Provide the [X, Y] coordinate of the cell's center where the given text is located.  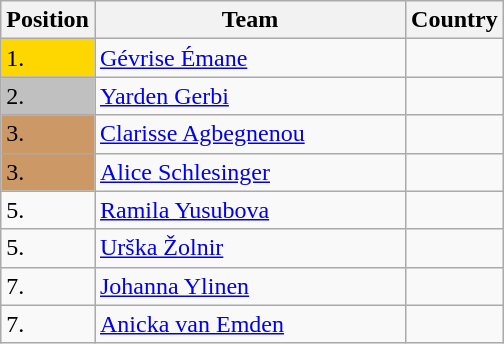
Position [48, 20]
Country [455, 20]
1. [48, 58]
Team [250, 20]
2. [48, 96]
Alice Schlesinger [250, 172]
Yarden Gerbi [250, 96]
Urška Žolnir [250, 248]
Johanna Ylinen [250, 286]
Ramila Yusubova [250, 210]
Clarisse Agbegnenou [250, 134]
Anicka van Emden [250, 324]
Gévrise Émane [250, 58]
